Identify which cell holds the provided text, then report its [x, y] central coordinate. 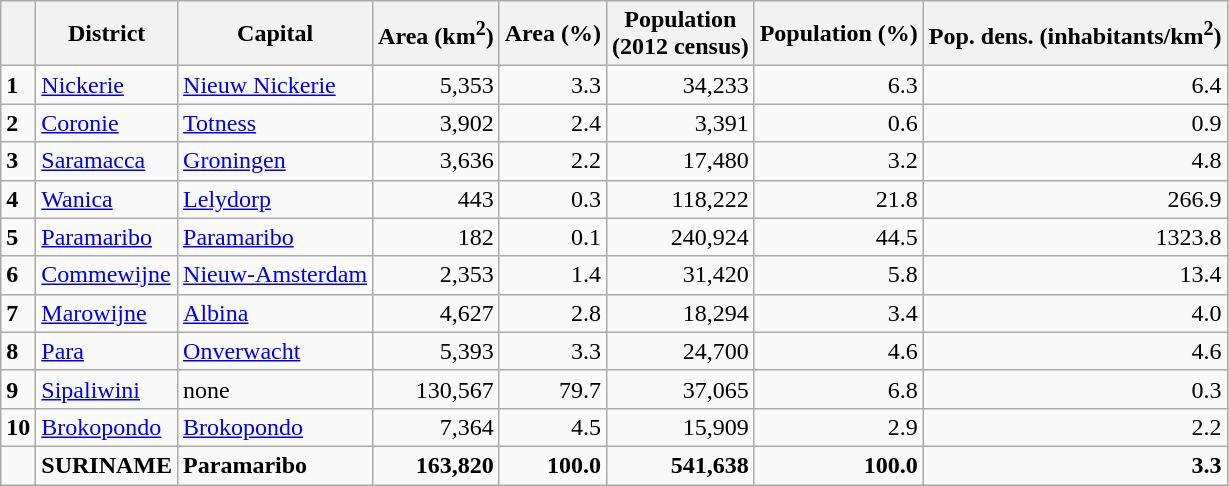
130,567 [436, 389]
37,065 [680, 389]
Marowijne [107, 313]
6.8 [838, 389]
34,233 [680, 85]
Onverwacht [276, 351]
Capital [276, 34]
District [107, 34]
240,924 [680, 237]
3 [18, 161]
Area (km2) [436, 34]
6.3 [838, 85]
1.4 [552, 275]
7 [18, 313]
7,364 [436, 427]
1 [18, 85]
4.0 [1075, 313]
Albina [276, 313]
5,353 [436, 85]
none [276, 389]
5,393 [436, 351]
4.8 [1075, 161]
2,353 [436, 275]
3,902 [436, 123]
6 [18, 275]
3,636 [436, 161]
Lelydorp [276, 199]
Coronie [107, 123]
2 [18, 123]
2.9 [838, 427]
0.9 [1075, 123]
541,638 [680, 465]
Commewijne [107, 275]
Population (2012 census) [680, 34]
3.4 [838, 313]
118,222 [680, 199]
Population (%) [838, 34]
Para [107, 351]
5 [18, 237]
3,391 [680, 123]
Nickerie [107, 85]
4.5 [552, 427]
Sipaliwini [107, 389]
163,820 [436, 465]
13.4 [1075, 275]
Nieuw Nickerie [276, 85]
Pop. dens. (inhabitants/km2) [1075, 34]
10 [18, 427]
4 [18, 199]
443 [436, 199]
79.7 [552, 389]
2.8 [552, 313]
266.9 [1075, 199]
6.4 [1075, 85]
3.2 [838, 161]
2.4 [552, 123]
Saramacca [107, 161]
1323.8 [1075, 237]
31,420 [680, 275]
0.6 [838, 123]
Area (%) [552, 34]
24,700 [680, 351]
0.1 [552, 237]
17,480 [680, 161]
Totness [276, 123]
Nieuw-Amsterdam [276, 275]
5.8 [838, 275]
4,627 [436, 313]
15,909 [680, 427]
9 [18, 389]
182 [436, 237]
8 [18, 351]
Groningen [276, 161]
21.8 [838, 199]
18,294 [680, 313]
44.5 [838, 237]
SURINAME [107, 465]
Wanica [107, 199]
